Provide the [X, Y] coordinate of the cell's center where the given text is located.  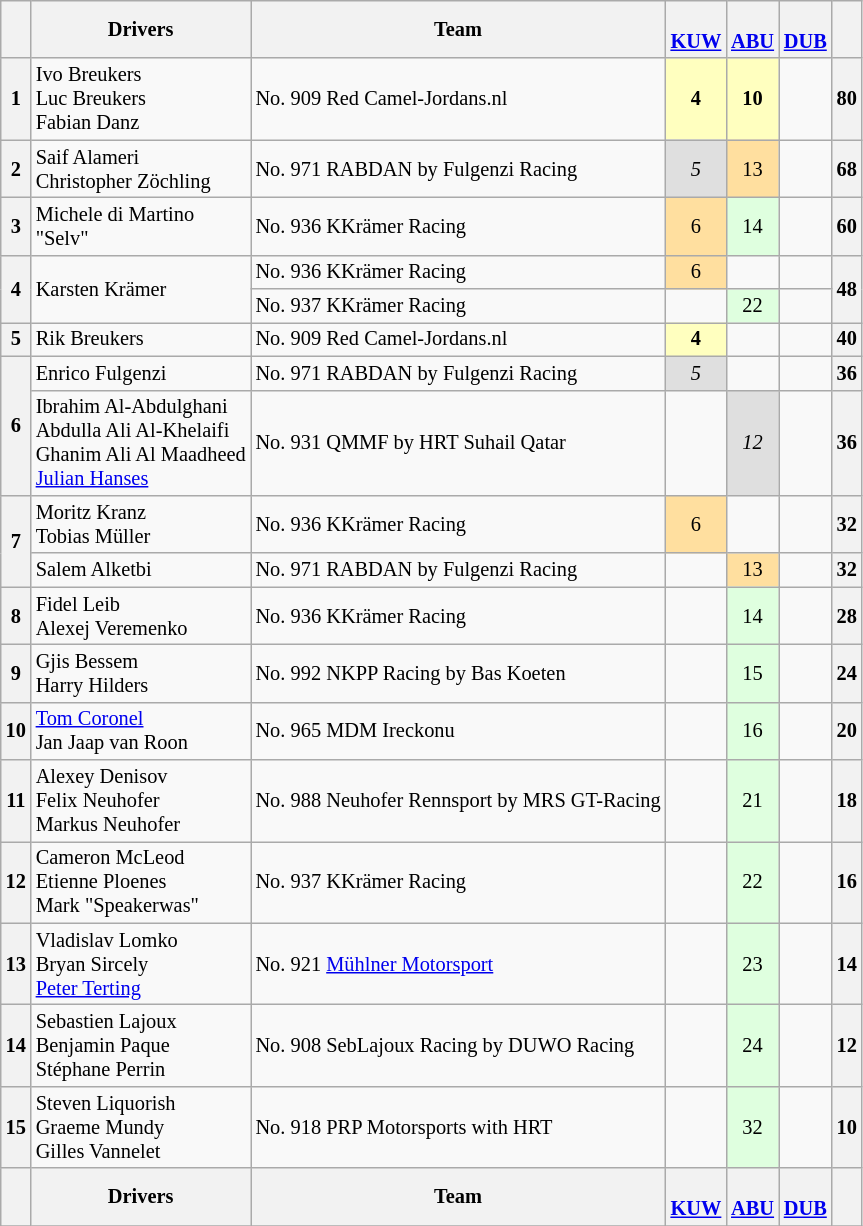
7 [16, 540]
No. 965 MDM Ireckonu [458, 731]
68 [847, 169]
Salem Alketbi [141, 570]
28 [847, 616]
Karsten Krämer [141, 288]
Steven Liquorish Graeme Mundy Gilles Vannelet [141, 1127]
Michele di Martino "Selv" [141, 226]
No. 908 SebLajoux Racing by DUWO Racing [458, 1045]
Gjis Bessem Harry Hilders [141, 673]
48 [847, 288]
No. 992 NKPP Racing by Bas Koeten [458, 673]
Sebastien Lajoux Benjamin Paque Stéphane Perrin [141, 1045]
Tom Coronel Jan Jaap van Roon [141, 731]
Cameron McLeod Etienne Ploenes Mark "Speakerwas" [141, 882]
3 [16, 226]
40 [847, 339]
18 [847, 801]
60 [847, 226]
Fidel Leib Alexej Veremenko [141, 616]
Moritz Kranz Tobias Müller [141, 524]
11 [16, 801]
23 [752, 964]
No. 988 Neuhofer Rennsport by MRS GT-Racing [458, 801]
80 [847, 99]
Enrico Fulgenzi [141, 373]
1 [16, 99]
2 [16, 169]
Saif Alameri Christopher Zöchling [141, 169]
21 [752, 801]
Vladislav Lomko Bryan Sircely Peter Terting [141, 964]
No. 931 QMMF by HRT Suhail Qatar [458, 443]
9 [16, 673]
8 [16, 616]
Alexey Denisov Felix Neuhofer Markus Neuhofer [141, 801]
Rik Breukers [141, 339]
No. 918 PRP Motorsports with HRT [458, 1127]
20 [847, 731]
Ibrahim Al-Abdulghani Abdulla Ali Al-Khelaifi Ghanim Ali Al Maadheed Julian Hanses [141, 443]
Ivo Breukers Luc Breukers Fabian Danz [141, 99]
No. 921 Mühlner Motorsport [458, 964]
